Detect which cell encompasses the target text, then output its [X, Y] center coordinate. 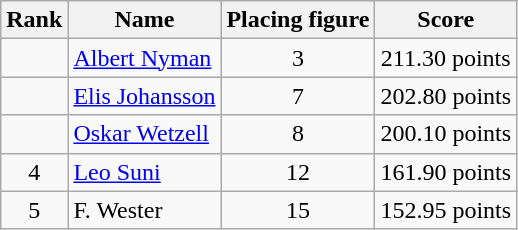
Rank [34, 20]
Score [446, 20]
8 [298, 134]
Leo Suni [144, 172]
211.30 points [446, 58]
Elis Johansson [144, 96]
161.90 points [446, 172]
Oskar Wetzell [144, 134]
15 [298, 210]
12 [298, 172]
Name [144, 20]
F. Wester [144, 210]
7 [298, 96]
3 [298, 58]
202.80 points [446, 96]
5 [34, 210]
Albert Nyman [144, 58]
152.95 points [446, 210]
4 [34, 172]
200.10 points [446, 134]
Placing figure [298, 20]
